Return (x, y) of the center of cell containing provided text 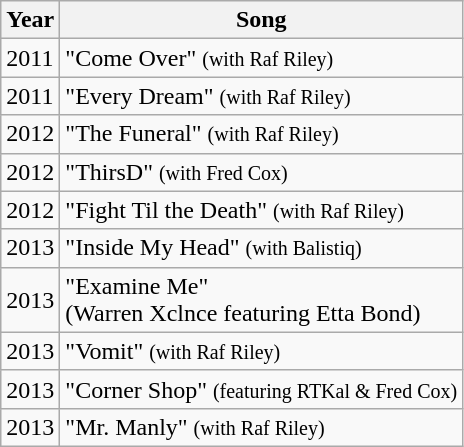
"Corner Shop" (featuring RTKal & Fred Cox) (262, 389)
Year (30, 20)
"Fight Til the Death" (with Raf Riley) (262, 210)
"Vomit" (with Raf Riley) (262, 351)
"Examine Me"(Warren Xclnce featuring Etta Bond) (262, 300)
"Mr. Manly" (with Raf Riley) (262, 427)
"Come Over" (with Raf Riley) (262, 58)
"The Funeral" (with Raf Riley) (262, 134)
Song (262, 20)
"Every Dream" (with Raf Riley) (262, 96)
"Inside My Head" (with Balistiq) (262, 248)
"ThirsD" (with Fred Cox) (262, 172)
